Determine the (X, Y) coordinate at the center of the cell enclosing the given text.  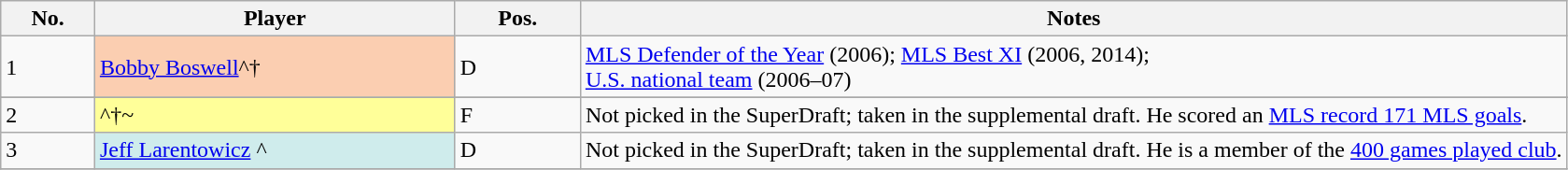
Player (275, 19)
MLS Defender of the Year (2006); MLS Best XI (2006, 2014); U.S. national team (2006–07) (1074, 67)
Pos. (517, 19)
1 (49, 67)
No. (49, 19)
^†~ (275, 115)
Not picked in the SuperDraft; taken in the supplemental draft. He is a member of the 400 games played club. (1074, 150)
Jeff Larentowicz ^ (275, 150)
Not picked in the SuperDraft; taken in the supplemental draft. He scored an MLS record 171 MLS goals. (1074, 115)
2 (49, 115)
3 (49, 150)
F (517, 115)
Bobby Boswell^† (275, 67)
Notes (1074, 19)
